Return the (x, y) coordinate for the center point of the cell that contains the specified text.  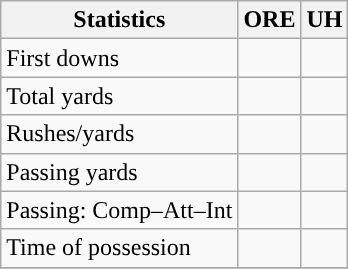
Time of possession (120, 248)
Passing yards (120, 172)
UH (324, 20)
ORE (270, 20)
Statistics (120, 20)
Rushes/yards (120, 134)
Passing: Comp–Att–Int (120, 210)
Total yards (120, 96)
First downs (120, 58)
